Pinpoint the cell where the given text exists, returning its [X, Y] midpoint coordinate. 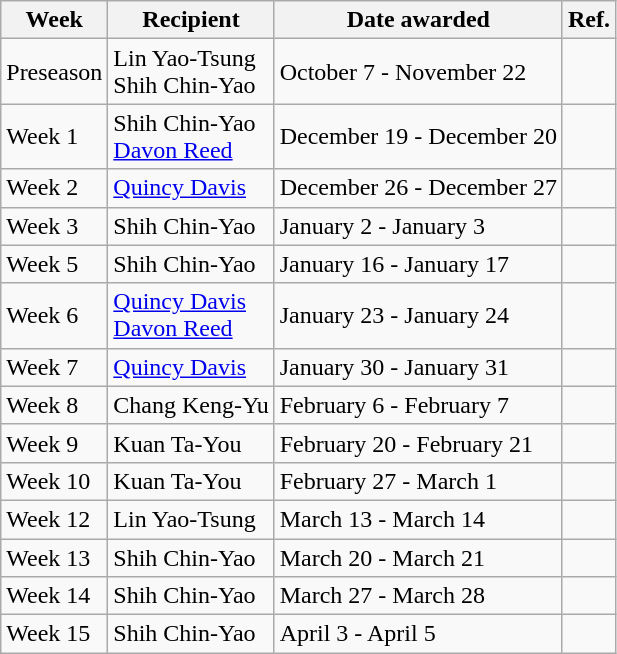
March 20 - March 21 [418, 557]
Chang Keng-Yu [191, 405]
Ref. [588, 20]
February 20 - February 21 [418, 443]
Week 5 [54, 264]
Week 14 [54, 596]
Quincy DavisDavon Reed [191, 316]
December 19 - December 20 [418, 136]
December 26 - December 27 [418, 188]
Week 12 [54, 519]
February 27 - March 1 [418, 481]
Lin Yao-TsungShih Chin-Yao [191, 72]
January 30 - January 31 [418, 367]
Shih Chin-YaoDavon Reed [191, 136]
Week 15 [54, 634]
January 23 - January 24 [418, 316]
Week 1 [54, 136]
April 3 - April 5 [418, 634]
Preseason [54, 72]
Week 9 [54, 443]
February 6 - February 7 [418, 405]
Lin Yao-Tsung [191, 519]
Date awarded [418, 20]
Week 7 [54, 367]
Week [54, 20]
Week 3 [54, 226]
October 7 - November 22 [418, 72]
Recipient [191, 20]
Week 6 [54, 316]
March 27 - March 28 [418, 596]
January 16 - January 17 [418, 264]
March 13 - March 14 [418, 519]
January 2 - January 3 [418, 226]
Week 8 [54, 405]
Week 2 [54, 188]
Week 13 [54, 557]
Week 10 [54, 481]
